For the text-containing cell, return its midpoint in (X, Y) coordinate format. 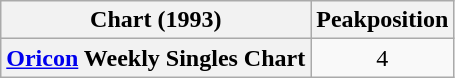
Chart (1993) (156, 20)
Peakposition (382, 20)
4 (382, 58)
Oricon Weekly Singles Chart (156, 58)
